From the cell containing the given text, extract its center point as (x, y) coordinate. 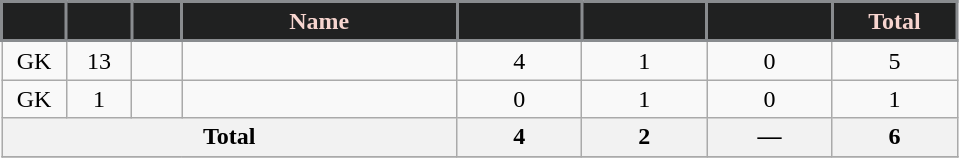
Name (320, 22)
— (770, 137)
6 (894, 137)
2 (644, 137)
13 (100, 60)
5 (894, 60)
